Identify which cell holds the provided text, then report its (X, Y) central coordinate. 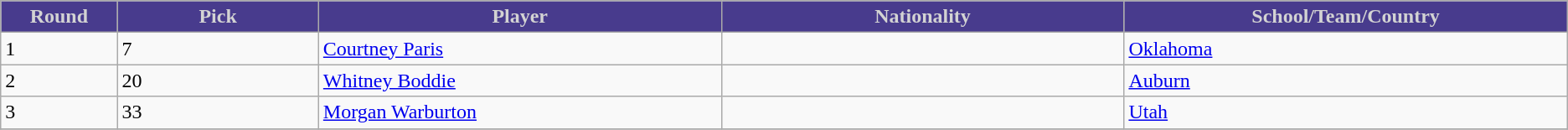
Pick (218, 17)
33 (218, 112)
20 (218, 81)
Utah (1345, 112)
2 (59, 81)
1 (59, 49)
Round (59, 17)
3 (59, 112)
Oklahoma (1345, 49)
Player (519, 17)
School/Team/Country (1345, 17)
Whitney Boddie (519, 81)
Nationality (923, 17)
Courtney Paris (519, 49)
Morgan Warburton (519, 112)
7 (218, 49)
Auburn (1345, 81)
